Return [X, Y] of the center of cell containing provided text 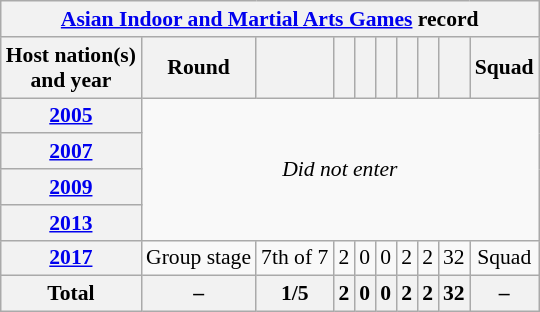
Total [71, 294]
1/5 [294, 294]
7th of 7 [294, 258]
Did not enter [340, 169]
Asian Indoor and Martial Arts Games record [270, 19]
Round [198, 68]
2009 [71, 187]
2017 [71, 258]
2005 [71, 116]
2013 [71, 223]
2007 [71, 152]
Host nation(s)and year [71, 68]
Group stage [198, 258]
